Determine the (X, Y) coordinate at the center of the cell enclosing the given text.  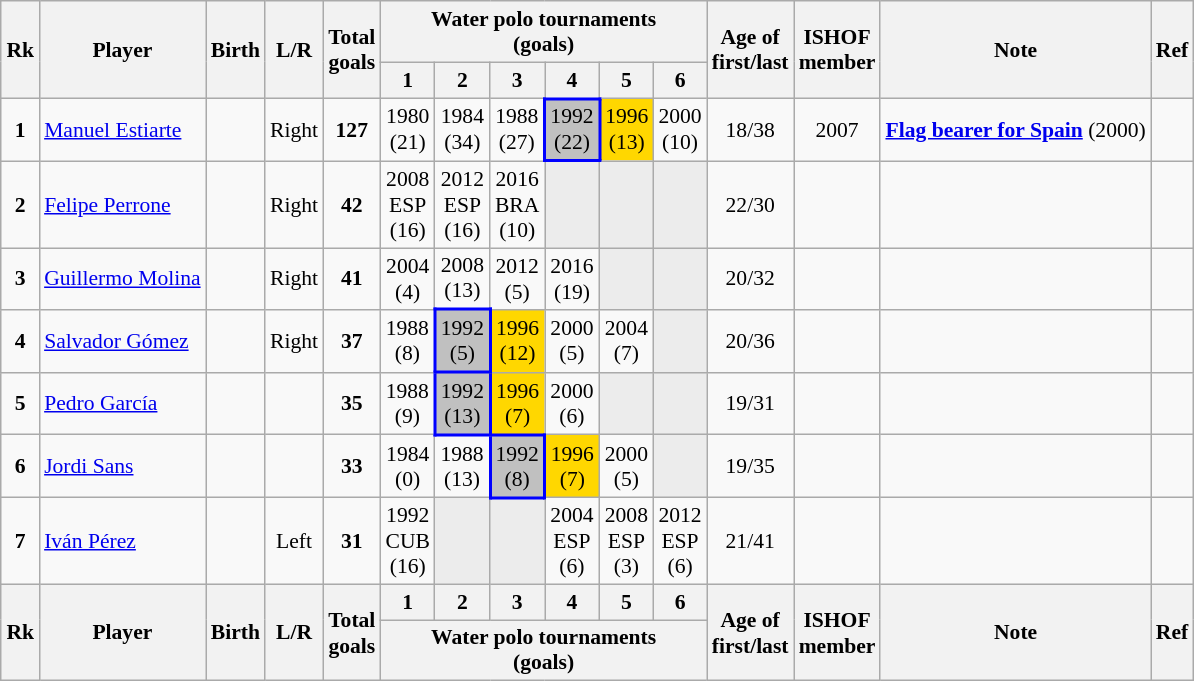
2004(4) (408, 279)
Flag bearer for Spain (2000) (1015, 130)
Left (294, 542)
2007 (838, 130)
1996(13) (626, 130)
1992(13) (462, 404)
1992CUB(16) (408, 542)
2008ESP(3) (626, 542)
42 (352, 204)
Felipe Perrone (122, 204)
Salvador Gómez (122, 342)
1992(22) (572, 130)
1992(8) (518, 466)
2012ESP(16) (462, 204)
41 (352, 279)
35 (352, 404)
2004ESP(6) (572, 542)
1988(8) (408, 342)
2000(6) (572, 404)
127 (352, 130)
Guillermo Molina (122, 279)
18/38 (750, 130)
2008(13) (462, 279)
1988(9) (408, 404)
2012ESP(6) (680, 542)
2016(19) (572, 279)
Manuel Estiarte (122, 130)
2004(7) (626, 342)
20/36 (750, 342)
1992(5) (462, 342)
33 (352, 466)
7 (20, 542)
Pedro García (122, 404)
20/32 (750, 279)
1980(21) (408, 130)
1988(13) (462, 466)
Jordi Sans (122, 466)
19/31 (750, 404)
Iván Pérez (122, 542)
1988(27) (518, 130)
1996(12) (518, 342)
37 (352, 342)
31 (352, 542)
2000(10) (680, 130)
19/35 (750, 466)
22/30 (750, 204)
21/41 (750, 542)
1984(34) (462, 130)
2008ESP(16) (408, 204)
2012(5) (518, 279)
1984(0) (408, 466)
2016BRA(10) (518, 204)
